From the cell containing the given text, extract its center point as [X, Y] coordinate. 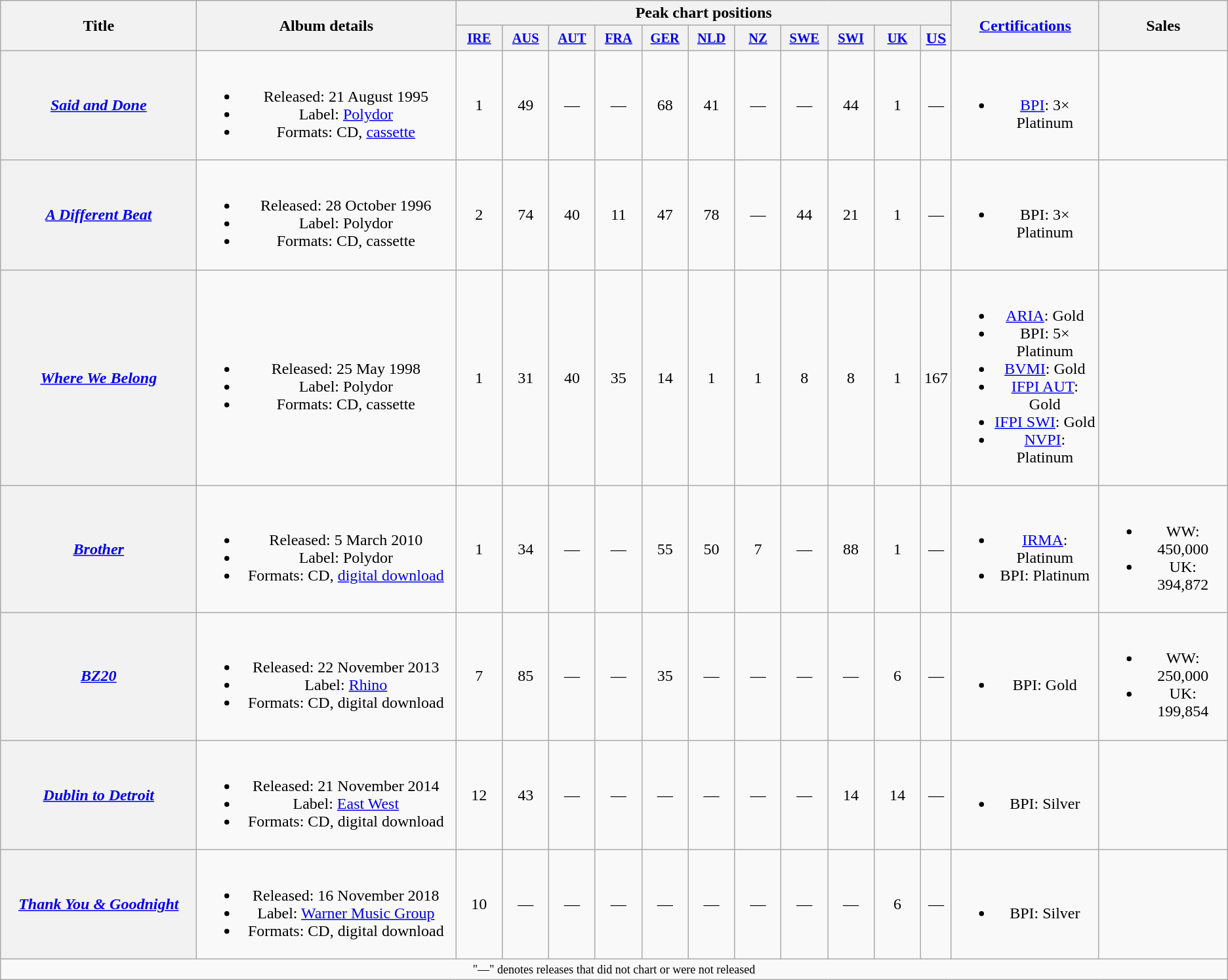
Released: 5 March 2010Label: PolydorFormats: CD, digital download [327, 549]
34 [526, 549]
Album details [327, 26]
UK [897, 38]
43 [526, 795]
85 [526, 676]
Brother [98, 549]
BPI: Gold [1025, 676]
SWI [851, 38]
41 [711, 105]
Released: 21 August 1995Label: PolydorFormats: CD, cassette [327, 105]
WW: 250,000UK: 199,854 [1163, 676]
Sales [1163, 26]
GER [665, 38]
12 [479, 795]
SWE [804, 38]
78 [711, 215]
Title [98, 26]
Where We Belong [98, 378]
11 [618, 215]
IRMA: PlatinumBPI: Platinum [1025, 549]
Thank You & Goodnight [98, 904]
10 [479, 904]
88 [851, 549]
50 [711, 549]
Released: 16 November 2018Label: Warner Music GroupFormats: CD, digital download [327, 904]
49 [526, 105]
Peak chart positions [704, 13]
BZ20 [98, 676]
74 [526, 215]
NLD [711, 38]
Released: 22 November 2013Label: RhinoFormats: CD, digital download [327, 676]
Released: 25 May 1998Label: PolydorFormats: CD, cassette [327, 378]
68 [665, 105]
"—" denotes releases that did not chart or were not released [614, 970]
IRE [479, 38]
2 [479, 215]
ARIA: GoldBPI: 5× PlatinumBVMI: GoldIFPI AUT: GoldIFPI SWI: GoldNVPI: Platinum [1025, 378]
US [935, 38]
NZ [758, 38]
WW: 450,000UK: 394,872 [1163, 549]
FRA [618, 38]
31 [526, 378]
167 [935, 378]
47 [665, 215]
Certifications [1025, 26]
Said and Done [98, 105]
21 [851, 215]
A Different Beat [98, 215]
Released: 21 November 2014Label: East WestFormats: CD, digital download [327, 795]
AUS [526, 38]
AUT [572, 38]
Released: 28 October 1996Label: PolydorFormats: CD, cassette [327, 215]
Dublin to Detroit [98, 795]
55 [665, 549]
